Find where the given text appears and provide that cell's center as [x, y] coordinate. 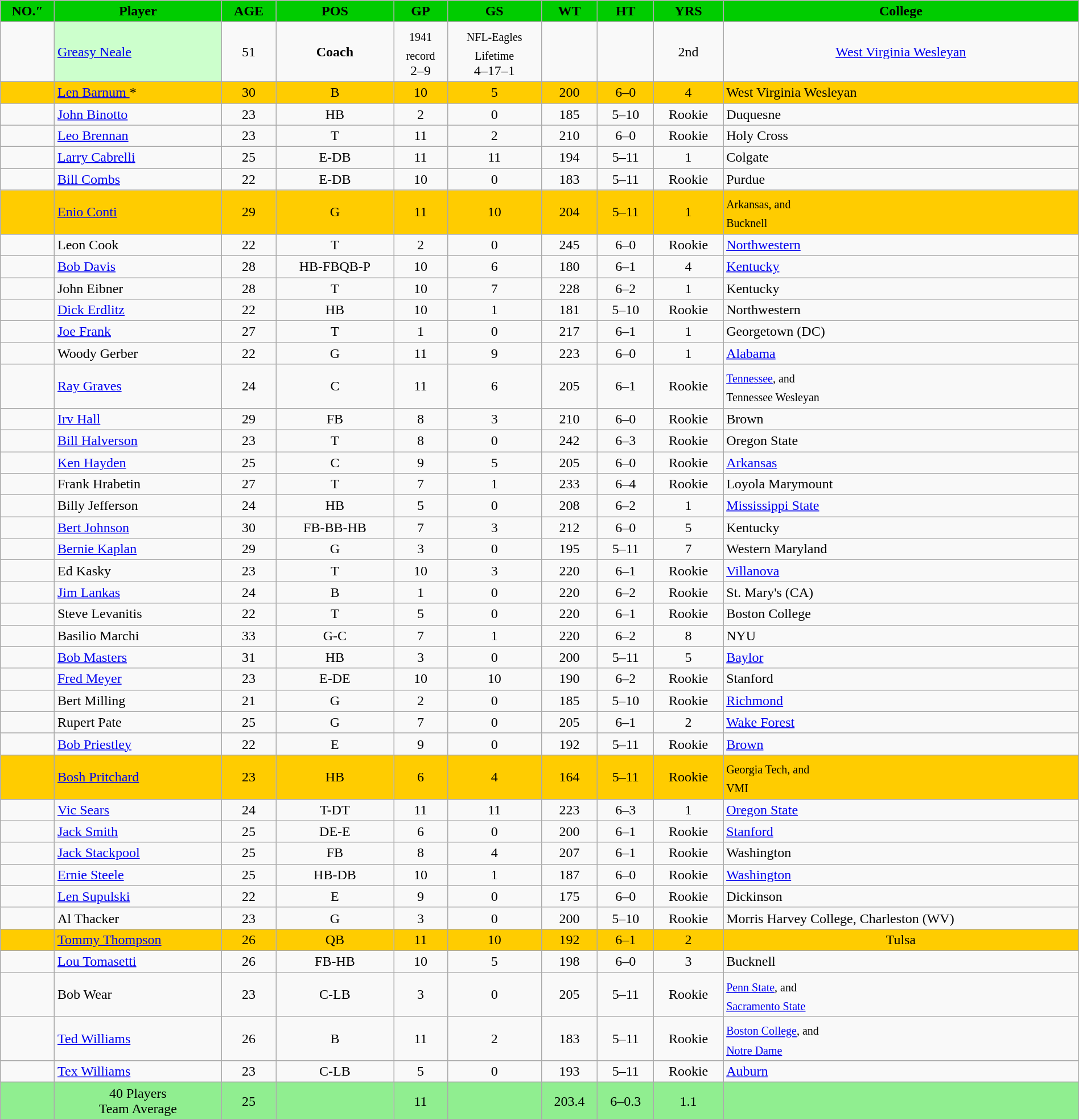
NYU [901, 636]
193 [569, 1072]
Dick Erdlitz [138, 310]
AGE [249, 11]
Len Barnum * [138, 92]
DE-E [335, 831]
Boston College [901, 614]
175 [569, 896]
Ray Graves [138, 386]
Leo Brennan [138, 136]
College [901, 11]
Bert Johnson [138, 528]
Western Maryland [901, 549]
21 [249, 701]
Jim Lankas [138, 592]
Bob Wear [138, 994]
33 [249, 636]
187 [569, 875]
31 [249, 657]
Woody Gerber [138, 353]
T-DT [335, 810]
Len Supulski [138, 896]
FB-BB-HB [335, 528]
Dickinson [901, 896]
190 [569, 679]
6–4 [626, 484]
207 [569, 853]
Bob Davis [138, 266]
Ed Kasky [138, 571]
180 [569, 266]
NO.″ [27, 11]
GP [421, 11]
245 [569, 245]
Purdue [901, 179]
WT [569, 11]
Bill Halverson [138, 440]
198 [569, 961]
GS [494, 11]
Fred Meyer [138, 679]
Villanova [901, 571]
Colgate [901, 158]
E-DE [335, 679]
Georgia Tech, andVMI [901, 777]
40 Players Team Average [138, 1101]
HT [626, 11]
6–0.3 [626, 1101]
Duquesne [901, 114]
Coach [335, 52]
Rupert Pate [138, 722]
Bucknell [901, 961]
QB [335, 940]
164 [569, 777]
Vic Sears [138, 810]
John Eibner [138, 289]
Ted Williams [138, 1039]
233 [569, 484]
Penn State, andSacramento State [901, 994]
Irv Hall [138, 419]
Arkansas, and Bucknell [901, 212]
208 [569, 506]
Jack Smith [138, 831]
POS [335, 11]
212 [569, 528]
Georgetown (DC) [901, 332]
195 [569, 549]
HB-DB [335, 875]
Steve Levanitis [138, 614]
Wake Forest [901, 722]
John Binotto [138, 114]
Morris Harvey College, Charleston (WV) [901, 918]
Bob Priestley [138, 744]
Baylor [901, 657]
Bob Masters [138, 657]
Alabama [901, 353]
Bosh Pritchard [138, 777]
Boston College, andNotre Dame [901, 1039]
Jack Stackpool [138, 853]
Arkansas [901, 463]
Mississippi State [901, 506]
Frank Hrabetin [138, 484]
Tulsa [901, 940]
YRS [689, 11]
1.1 [689, 1101]
1941record2–9 [421, 52]
Holy Cross [901, 136]
FB-HB [335, 961]
204 [569, 212]
Enio Conti [138, 212]
2nd [689, 52]
Bill Combs [138, 179]
Joe Frank [138, 332]
Player [138, 11]
Bert Milling [138, 701]
203.4 [569, 1101]
HB-FBQB-P [335, 266]
217 [569, 332]
NFL-Eagles Lifetime4–17–1 [494, 52]
Larry Cabrelli [138, 158]
Basilio Marchi [138, 636]
Billy Jefferson [138, 506]
Tennessee, andTennessee Wesleyan [901, 386]
194 [569, 158]
51 [249, 52]
Lou Tomasetti [138, 961]
Auburn [901, 1072]
G-C [335, 636]
Tex Williams [138, 1072]
Bernie Kaplan [138, 549]
242 [569, 440]
St. Mary's (CA) [901, 592]
Ken Hayden [138, 463]
Al Thacker [138, 918]
Leon Cook [138, 245]
Loyola Marymount [901, 484]
Ernie Steele [138, 875]
Richmond [901, 701]
181 [569, 310]
Tommy Thompson [138, 940]
228 [569, 289]
Greasy Neale [138, 52]
